Determine the (X, Y) coordinate at the center of the cell enclosing the given text.  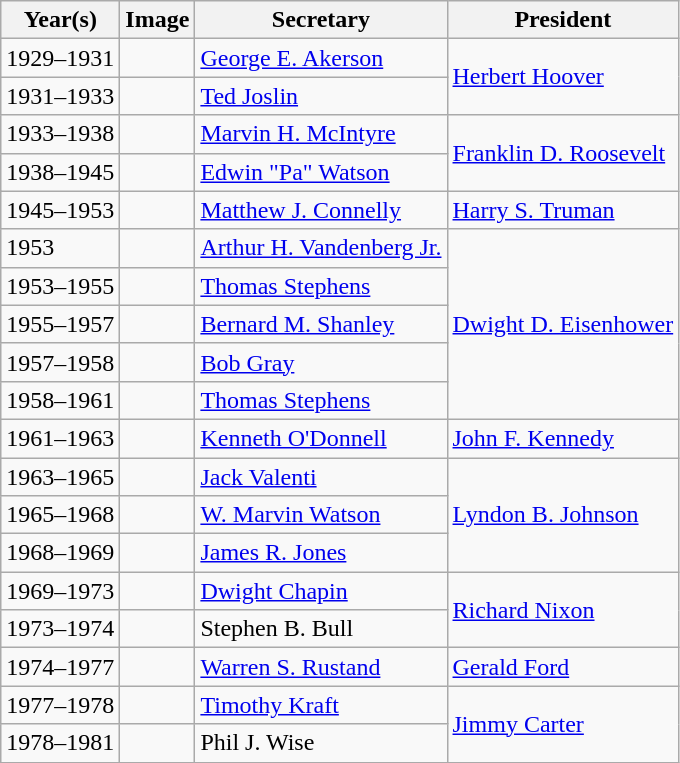
1968–1969 (60, 553)
1969–1973 (60, 591)
Jack Valenti (321, 477)
Ted Joslin (321, 96)
1974–1977 (60, 667)
W. Marvin Watson (321, 515)
Jimmy Carter (563, 724)
1945–1953 (60, 210)
1965–1968 (60, 515)
1933–1938 (60, 134)
Phil J. Wise (321, 743)
George E. Akerson (321, 58)
Herbert Hoover (563, 77)
Edwin "Pa" Watson (321, 172)
President (563, 20)
1931–1933 (60, 96)
1977–1978 (60, 705)
Image (158, 20)
1973–1974 (60, 629)
Harry S. Truman (563, 210)
Bernard M. Shanley (321, 324)
Bob Gray (321, 362)
Lyndon B. Johnson (563, 515)
1957–1958 (60, 362)
Stephen B. Bull (321, 629)
Arthur H. Vandenberg Jr. (321, 248)
1963–1965 (60, 477)
Gerald Ford (563, 667)
Dwight D. Eisenhower (563, 324)
Matthew J. Connelly (321, 210)
1955–1957 (60, 324)
Kenneth O'Donnell (321, 438)
John F. Kennedy (563, 438)
James R. Jones (321, 553)
Secretary (321, 20)
1953 (60, 248)
1953–1955 (60, 286)
1958–1961 (60, 400)
Marvin H. McIntyre (321, 134)
1961–1963 (60, 438)
Warren S. Rustand (321, 667)
1929–1931 (60, 58)
Dwight Chapin (321, 591)
1978–1981 (60, 743)
1938–1945 (60, 172)
Year(s) (60, 20)
Timothy Kraft (321, 705)
Franklin D. Roosevelt (563, 153)
Richard Nixon (563, 610)
